Capture the cell that displays the provided text and extract its (X, Y) central coordinate. 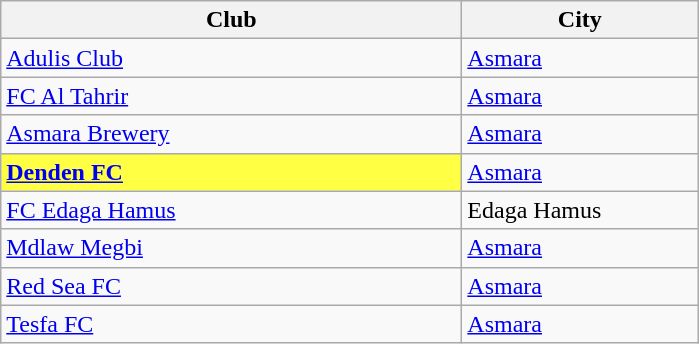
Club (232, 20)
Mdlaw Megbi (232, 248)
Edaga Hamus (580, 210)
FC Al Tahrir (232, 96)
City (580, 20)
FC Edaga Hamus (232, 210)
Adulis Club (232, 58)
Denden FC (232, 172)
Asmara Brewery (232, 134)
Tesfa FC (232, 324)
Red Sea FC (232, 286)
